For the text-containing cell, return its midpoint in (x, y) coordinate format. 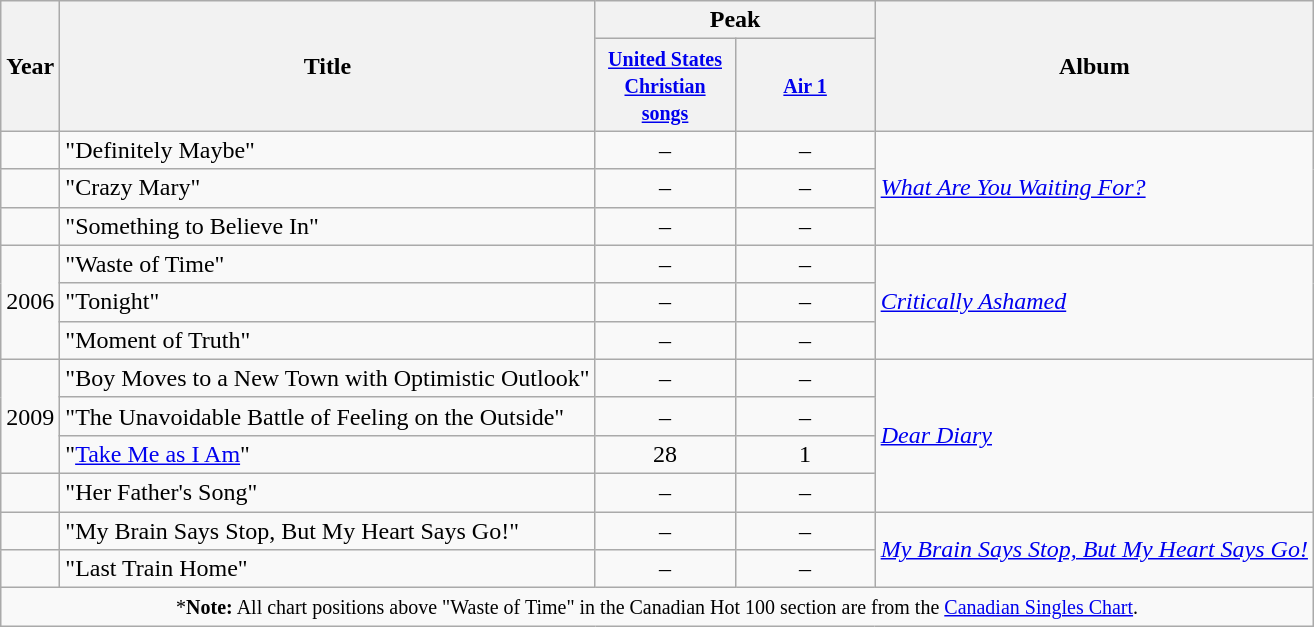
Critically Ashamed (1094, 302)
"Crazy Mary" (328, 188)
What Are You Waiting For? (1094, 188)
"Tonight" (328, 302)
"The Unavoidable Battle of Feeling on the Outside" (328, 416)
*Note: All chart positions above "Waste of Time" in the Canadian Hot 100 section are from the Canadian Singles Chart. (658, 607)
Year (30, 66)
"Waste of Time" (328, 264)
"Boy Moves to a New Town with Optimistic Outlook" (328, 378)
"Her Father's Song" (328, 492)
2006 (30, 302)
"Take Me as I Am" (328, 454)
"Last Train Home" (328, 569)
"Something to Believe In" (328, 226)
Dear Diary (1094, 435)
"Definitely Maybe" (328, 150)
Peak (735, 20)
"Moment of Truth" (328, 340)
"My Brain Says Stop, But My Heart Says Go!" (328, 531)
2009 (30, 416)
Title (328, 66)
My Brain Says Stop, But My Heart Says Go! (1094, 550)
Air 1 (805, 85)
Album (1094, 66)
United States Christian songs (665, 85)
28 (665, 454)
1 (805, 454)
